Determine the (X, Y) coordinate at the center of the cell enclosing the given text.  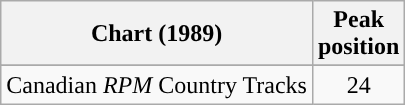
Canadian RPM Country Tracks (157, 85)
Peakposition (358, 34)
24 (358, 85)
Chart (1989) (157, 34)
